Detect which cell encompasses the target text, then output its [X, Y] center coordinate. 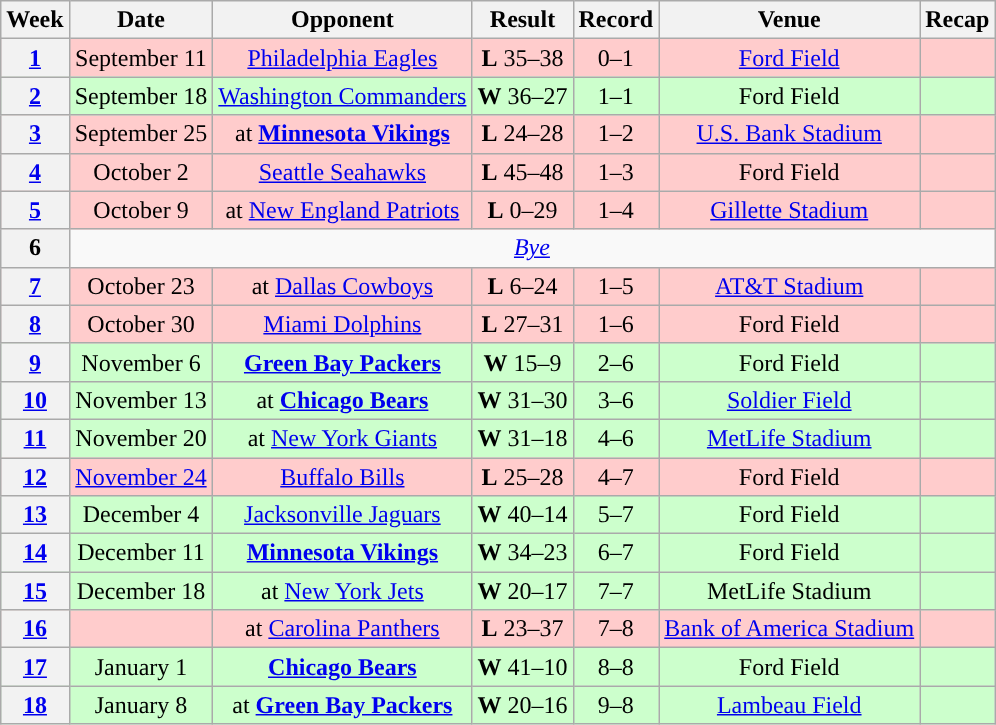
Minnesota Vikings [342, 553]
W 20–17 [522, 591]
1–6 [616, 324]
December 4 [141, 515]
Seattle Seahawks [342, 172]
at Chicago Bears [342, 400]
U.S. Bank Stadium [790, 134]
at New York Jets [342, 591]
4–7 [616, 477]
8 [35, 324]
16 [35, 629]
Washington Commanders [342, 96]
9–8 [616, 705]
7 [35, 286]
L 24–28 [522, 134]
November 6 [141, 362]
3–6 [616, 400]
13 [35, 515]
L 25–28 [522, 477]
Miami Dolphins [342, 324]
Recap [958, 20]
11 [35, 438]
W 41–10 [522, 667]
10 [35, 400]
Record [616, 20]
October 9 [141, 210]
L 0–29 [522, 210]
Date [141, 20]
5 [35, 210]
October 2 [141, 172]
Gillette Stadium [790, 210]
2–6 [616, 362]
7–8 [616, 629]
January 1 [141, 667]
2 [35, 96]
1 [35, 58]
1–2 [616, 134]
3 [35, 134]
1–3 [616, 172]
October 30 [141, 324]
Buffalo Bills [342, 477]
November 13 [141, 400]
4–6 [616, 438]
Soldier Field [790, 400]
Philadelphia Eagles [342, 58]
Week [35, 20]
0–1 [616, 58]
L 45–48 [522, 172]
5–7 [616, 515]
at New York Giants [342, 438]
September 18 [141, 96]
9 [35, 362]
at Dallas Cowboys [342, 286]
W 15–9 [522, 362]
December 18 [141, 591]
18 [35, 705]
1–5 [616, 286]
Opponent [342, 20]
6–7 [616, 553]
Green Bay Packers [342, 362]
Bank of America Stadium [790, 629]
L 27–31 [522, 324]
Bye [532, 248]
W 20–16 [522, 705]
November 20 [141, 438]
Venue [790, 20]
7–7 [616, 591]
at Minnesota Vikings [342, 134]
4 [35, 172]
at New England Patriots [342, 210]
at Green Bay Packers [342, 705]
L 35–38 [522, 58]
W 31–30 [522, 400]
October 23 [141, 286]
Lambeau Field [790, 705]
14 [35, 553]
Chicago Bears [342, 667]
1–1 [616, 96]
AT&T Stadium [790, 286]
December 11 [141, 553]
September 11 [141, 58]
W 31–18 [522, 438]
12 [35, 477]
September 25 [141, 134]
W 36–27 [522, 96]
1–4 [616, 210]
6 [35, 248]
17 [35, 667]
Result [522, 20]
15 [35, 591]
L 6–24 [522, 286]
L 23–37 [522, 629]
W 34–23 [522, 553]
8–8 [616, 667]
W 40–14 [522, 515]
at Carolina Panthers [342, 629]
November 24 [141, 477]
Jacksonville Jaguars [342, 515]
January 8 [141, 705]
